Search for the cell housing the specified text and yield its [X, Y] center coordinate. 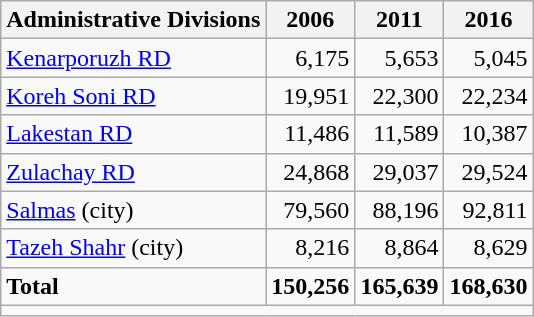
29,037 [400, 172]
8,864 [400, 248]
Administrative Divisions [134, 20]
Total [134, 286]
Lakestan RD [134, 134]
150,256 [310, 286]
79,560 [310, 210]
165,639 [400, 286]
88,196 [400, 210]
11,486 [310, 134]
Tazeh Shahr (city) [134, 248]
6,175 [310, 58]
22,300 [400, 96]
11,589 [400, 134]
Zulachay RD [134, 172]
8,216 [310, 248]
Salmas (city) [134, 210]
Koreh Soni RD [134, 96]
5,045 [488, 58]
24,868 [310, 172]
2011 [400, 20]
10,387 [488, 134]
8,629 [488, 248]
92,811 [488, 210]
29,524 [488, 172]
19,951 [310, 96]
22,234 [488, 96]
168,630 [488, 286]
2006 [310, 20]
2016 [488, 20]
Kenarporuzh RD [134, 58]
5,653 [400, 58]
